Pinpoint the cell where the given text exists, returning its (x, y) midpoint coordinate. 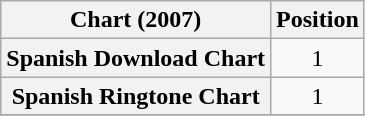
Chart (2007) (136, 20)
Position (318, 20)
Spanish Download Chart (136, 58)
Spanish Ringtone Chart (136, 96)
